Detect which cell encompasses the target text, then output its [X, Y] center coordinate. 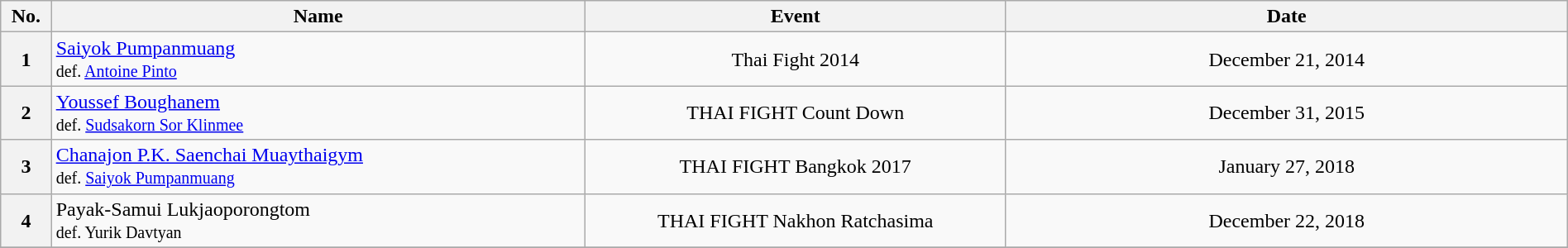
4 [26, 220]
1 [26, 60]
THAI FIGHT Count Down [796, 112]
THAI FIGHT Nakhon Ratchasima [796, 220]
3 [26, 167]
Name [318, 17]
December 21, 2014 [1287, 60]
Thai Fight 2014 [796, 60]
December 22, 2018 [1287, 220]
Chanajon P.K. Saenchai Muaythaigym def. Saiyok Pumpanmuang [318, 167]
2 [26, 112]
Saiyok Pumpanmuang def. Antoine Pinto [318, 60]
THAI FIGHT Bangkok 2017 [796, 167]
No. [26, 17]
January 27, 2018 [1287, 167]
Date [1287, 17]
Youssef Boughanem def. Sudsakorn Sor Klinmee [318, 112]
Event [796, 17]
Payak-Samui Lukjaoporongtom def. Yurik Davtyan [318, 220]
December 31, 2015 [1287, 112]
